Return (X, Y) of the center of cell containing provided text 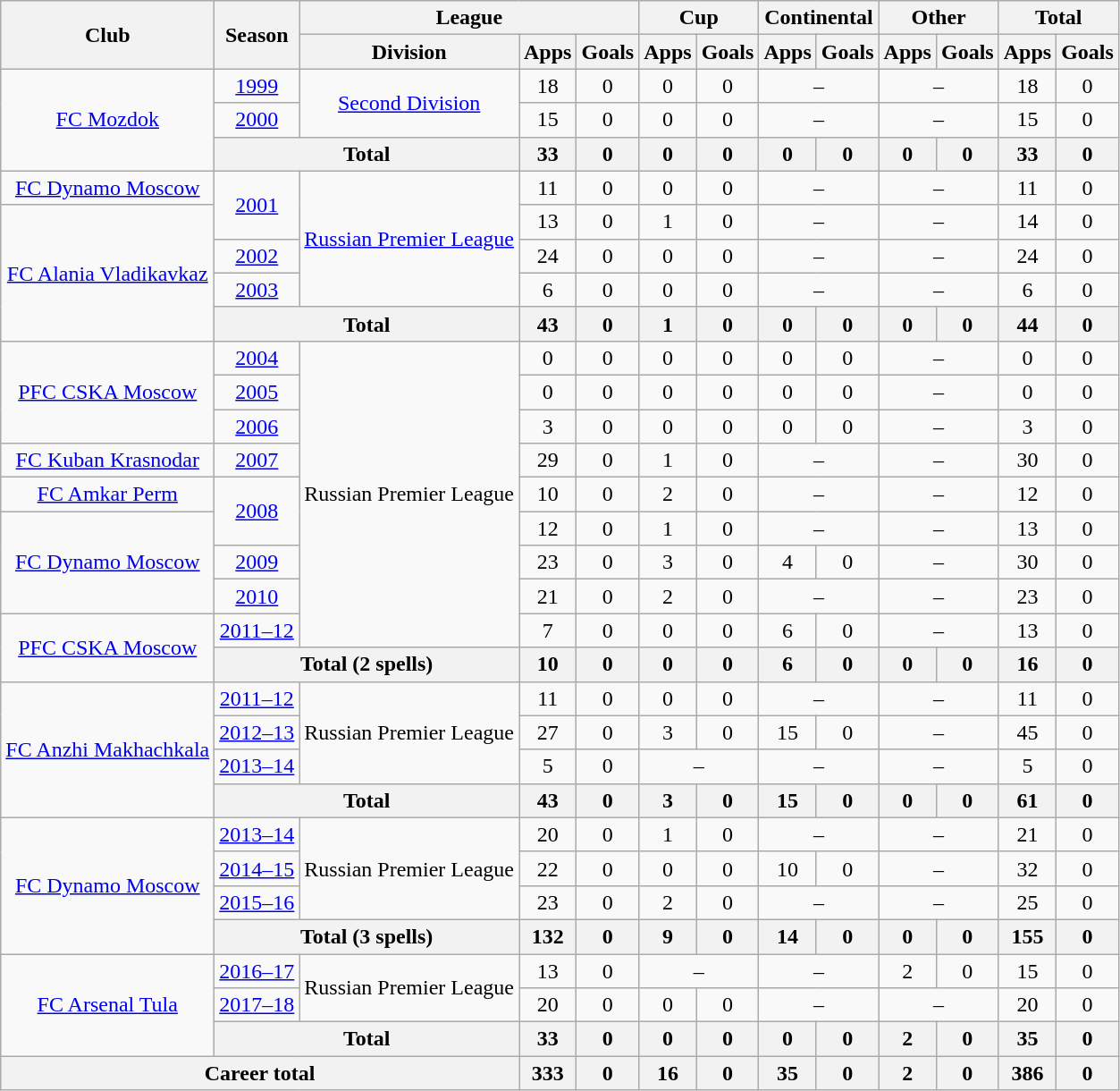
4 (787, 562)
Other (939, 18)
29 (547, 461)
2014–15 (257, 868)
FC Alania Vladikavkaz (107, 273)
2003 (257, 290)
7 (547, 630)
333 (547, 1073)
61 (1027, 800)
League (469, 18)
155 (1027, 936)
FC Anzhi Makhachkala (107, 749)
2007 (257, 461)
2002 (257, 256)
2015–16 (257, 902)
27 (547, 732)
2017–18 (257, 1005)
2005 (257, 392)
32 (1027, 868)
Total (3 spells) (366, 936)
Season (257, 35)
Division (409, 52)
9 (668, 936)
Club (107, 35)
45 (1027, 732)
Second Division (409, 103)
22 (547, 868)
2000 (257, 120)
2004 (257, 358)
2006 (257, 427)
2009 (257, 562)
Continental (819, 18)
44 (1027, 324)
FC Amkar Perm (107, 495)
2001 (257, 205)
FC Arsenal Tula (107, 1004)
Total (2 spells) (366, 664)
132 (547, 936)
FC Mozdok (107, 120)
FC Kuban Krasnodar (107, 461)
Career total (260, 1073)
386 (1027, 1073)
1999 (257, 86)
2016–17 (257, 970)
2012–13 (257, 732)
2008 (257, 512)
25 (1027, 902)
2010 (257, 596)
Cup (699, 18)
